Locate the cell with the specified text and output its [X, Y] center coordinate. 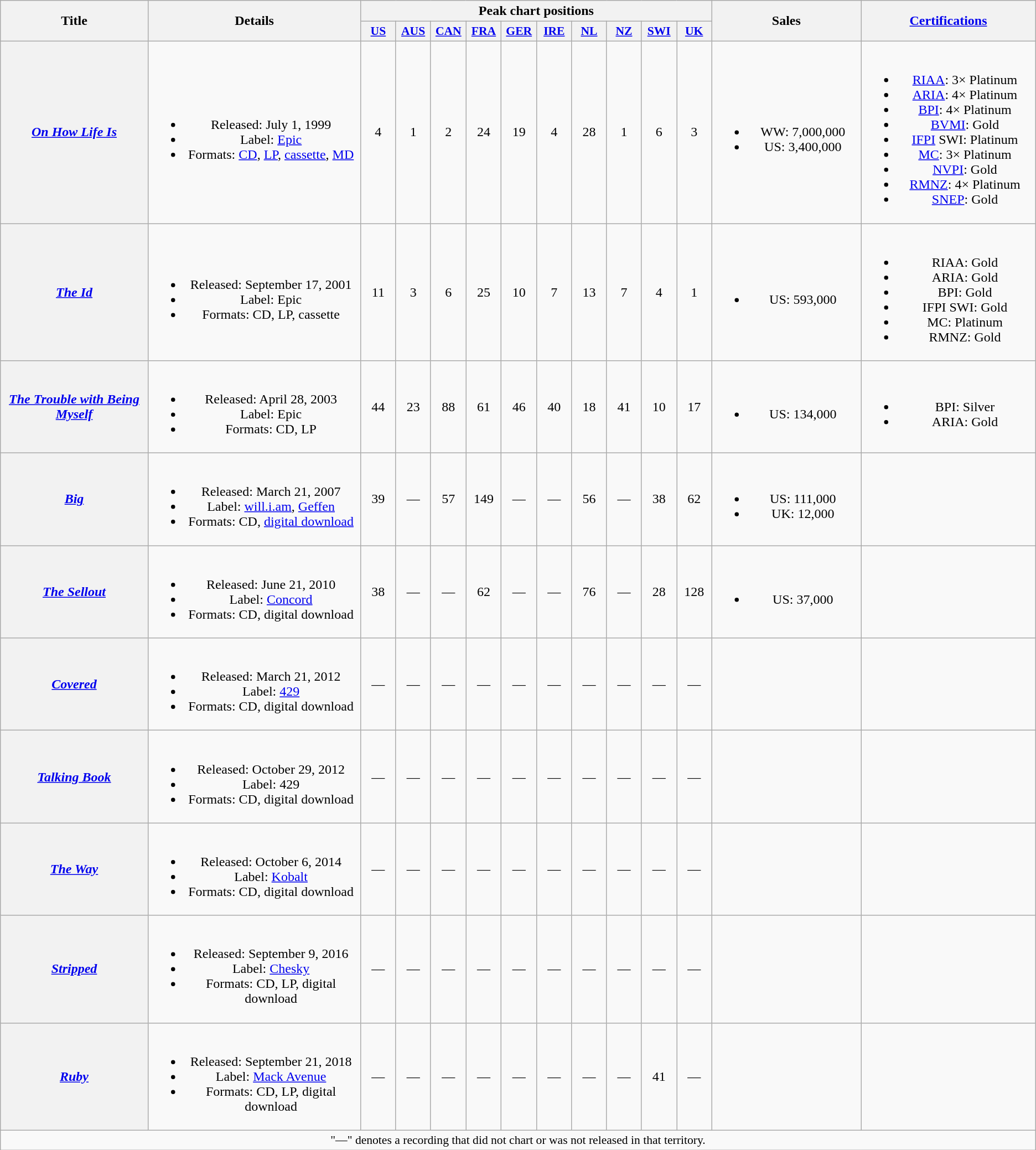
Released: October 29, 2012Label: 429Formats: CD, digital download [255, 777]
40 [555, 407]
Released: June 21, 2010Label: ConcordFormats: CD, digital download [255, 592]
24 [484, 132]
25 [484, 292]
Released: April 28, 2003Label: EpicFormats: CD, LP [255, 407]
On How Life Is [74, 132]
UK [694, 32]
17 [694, 407]
AUS [413, 32]
"—" denotes a recording that did not chart or was not released in that territory. [518, 1140]
CAN [448, 32]
19 [519, 132]
Sales [786, 21]
Peak chart positions [536, 11]
RIAA: 3× PlatinumARIA: 4× PlatinumBPI: 4× PlatinumBVMI: GoldIFPI SWI: PlatinumMC: 3× PlatinumNVPI: GoldRMNZ: 4× PlatinumSNEP: Gold [949, 132]
57 [448, 499]
GER [519, 32]
149 [484, 499]
US: 134,000 [786, 407]
Ruby [74, 1076]
Released: September 9, 2016Label: CheskyFormats: CD, LP, digital download [255, 969]
SWI [659, 32]
46 [519, 407]
The Id [74, 292]
39 [379, 499]
The Sellout [74, 592]
Released: September 17, 2001Label: EpicFormats: CD, LP, cassette [255, 292]
Released: March 21, 2012Label: 429Formats: CD, digital download [255, 684]
128 [694, 592]
FRA [484, 32]
76 [589, 592]
Covered [74, 684]
Talking Book [74, 777]
13 [589, 292]
18 [589, 407]
IRE [555, 32]
WW: 7,000,000US: 3,400,000 [786, 132]
The Trouble with Being Myself [74, 407]
Released: March 21, 2007Label: will.i.am, GeffenFormats: CD, digital download [255, 499]
RIAA: GoldARIA: GoldBPI: GoldIFPI SWI: GoldMC: PlatinumRMNZ: Gold [949, 292]
US: 593,000 [786, 292]
88 [448, 407]
44 [379, 407]
US [379, 32]
Details [255, 21]
NL [589, 32]
61 [484, 407]
Released: July 1, 1999Label: EpicFormats: CD, LP, cassette, MD [255, 132]
Certifications [949, 21]
Released: September 21, 2018Label: Mack AvenueFormats: CD, LP, digital download [255, 1076]
Released: October 6, 2014Label: KobaltFormats: CD, digital download [255, 869]
BPI: SilverARIA: Gold [949, 407]
23 [413, 407]
US: 111,000UK: 12,000 [786, 499]
56 [589, 499]
11 [379, 292]
Title [74, 21]
2 [448, 132]
Stripped [74, 969]
US: 37,000 [786, 592]
The Way [74, 869]
NZ [624, 32]
Big [74, 499]
